Pinpoint the cell where the given text exists, returning its [x, y] midpoint coordinate. 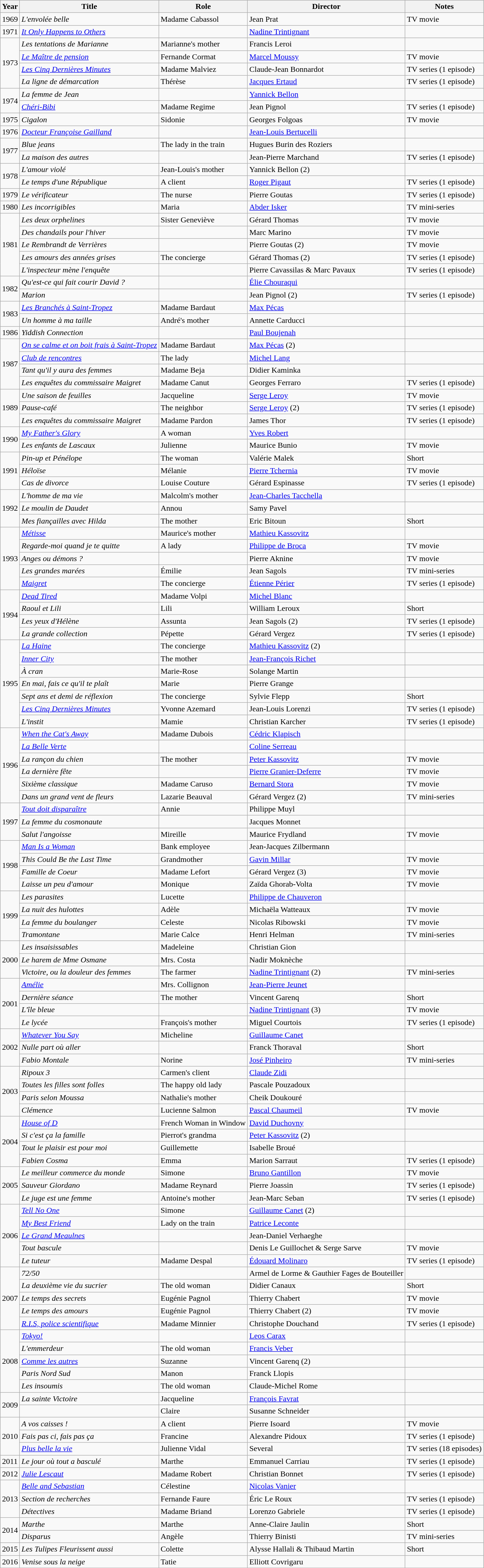
Anges ou démons ? [89, 558]
Malcolm's mother [203, 496]
Pépette [203, 634]
Franck Thoraval [326, 1047]
Belle and Sebastian [89, 1486]
Le moulin de Daudet [89, 508]
Madame Despal [203, 1261]
Roger Pigaut [326, 182]
Les amours des années grises [89, 257]
Dernière séance [89, 997]
Yannick Bellon [326, 94]
1973 [10, 63]
Pierre Joassin [326, 1185]
Michel Lang [326, 357]
Le lycée [89, 1022]
L'emmerdeur [89, 1348]
Christian Bonnet [326, 1474]
La sainte Victoire [89, 1399]
Philippe Muyl [326, 809]
Madame Cabassol [203, 19]
Mamie [203, 721]
Thierry Chabert (2) [326, 1311]
Jean-François Richet [326, 659]
1981 [10, 245]
Dans un grand vent de fleurs [89, 797]
Un homme à ma taille [89, 320]
Madame Volpi [203, 596]
Thérèse [203, 82]
Title [89, 7]
L'instit [89, 721]
Bank employee [203, 847]
This Could Be the Last Time [89, 859]
Marie Calce [203, 934]
Salut l'angoisse [89, 834]
Sept ans et demi de réflexion [89, 696]
On se calme et on boit frais à Saint-Tropez [89, 345]
Ripoux 3 [89, 1072]
The neighbor [203, 408]
L'homme de ma vie [89, 496]
Famille de Coeur [89, 872]
Madame Dubois [203, 734]
Peter Kassovitz [326, 759]
Gérard Vergez (2) [326, 797]
1986 [10, 332]
Mireille [203, 834]
André's mother [203, 320]
Tant qu'il y aura des femmes [89, 370]
R.I.S, police scientifique [89, 1323]
Antoine's mother [203, 1198]
Pascale Pouzadoux [326, 1085]
Nadir Moknèche [326, 960]
Vincent Garenq (2) [326, 1361]
Jean Pignol [326, 107]
Philippe de Chauveron [326, 897]
Valérie Malek [326, 458]
The nurse [203, 195]
Une saison de feuilles [89, 395]
Jean-Charles Tacchella [326, 496]
L'amour violé [89, 170]
Emmanuel Carriau [326, 1461]
Emma [203, 1160]
Tokyo! [89, 1336]
Pierre Goutas (2) [326, 245]
Lucette [203, 897]
Alexandre Pidoux [326, 1436]
Jean-Louis's mother [203, 170]
Grandmother [203, 859]
Julienne Vidal [203, 1449]
2015 [10, 1549]
2002 [10, 1047]
Vincent Garenq [326, 997]
2010 [10, 1436]
Toutes les filles sont folles [89, 1085]
Le temps d'une République [89, 182]
Maurice Bunio [326, 445]
1989 [10, 408]
Role [203, 7]
Les enfants de Lascaux [89, 445]
Gérard Espinasse [326, 483]
Le juge est une femme [89, 1198]
Thierry Chabert [326, 1298]
1971 [10, 32]
Le temps des secrets [89, 1298]
Marie [203, 684]
Docteur Françoise Gailland [89, 132]
Comme les autres [89, 1361]
Jean Sagols (2) [326, 621]
Cas de divorce [89, 483]
Dead Tired [89, 596]
Tout le plaisir est pour moi [89, 1148]
La dernière fête [89, 772]
1987 [10, 364]
En mai, fais ce qu'il te plaît [89, 684]
2013 [10, 1499]
Pierre Tchernia [326, 470]
1982 [10, 289]
Pierrot's grandma [203, 1135]
My Best Friend [89, 1223]
Madame Minnier [203, 1323]
Mrs. Costa [203, 960]
Célestine [203, 1486]
Max Pécas [326, 307]
Les incorrigibles [89, 207]
Marion Sarraut [326, 1160]
Étienne Périer [326, 584]
Julienne [203, 445]
Pierre Aknine [326, 558]
Madame Canut [203, 383]
Jacques Monnet [326, 822]
Nadine Trintignant (2) [326, 972]
Whatever You Say [89, 1035]
A vos caisses ! [89, 1424]
Clémence [89, 1110]
House of D [89, 1123]
Jean-Marc Seban [326, 1198]
Paul Boujenah [326, 332]
1979 [10, 195]
Yannick Bellon (2) [326, 170]
La ligne de démarcation [89, 82]
Les Branchés à Saint-Tropez [89, 307]
La femme du cosmonaute [89, 822]
The woman [203, 458]
Yves Robert [326, 433]
Louise Couture [203, 483]
Hugues Burin des Roziers [326, 144]
Lucienne Salmon [203, 1110]
Gérard Vergez [326, 634]
Jean Sagols [326, 571]
La deuxième vie du sucrier [89, 1286]
Fernande Cormat [203, 57]
Elliott Covrigaru [326, 1561]
Francine [203, 1436]
1996 [10, 765]
La Belle Verte [89, 746]
Claire [203, 1411]
Director [326, 7]
My Father's Glory [89, 433]
Sidonie [203, 119]
Fabio Montale [89, 1060]
1983 [10, 314]
1991 [10, 470]
A lady [203, 546]
2000 [10, 959]
Guillemette [203, 1148]
Jean-Jacques Zilbermann [326, 847]
The lady in the train [203, 144]
Regarde-moi quand je te quitte [89, 546]
Le Grand Meaulnes [89, 1236]
Michel Blanc [326, 596]
Yvonne Azemard [203, 709]
Section de recherches [89, 1499]
Nathalie's mother [203, 1098]
Susanne Schneider [326, 1411]
The lady [203, 357]
Abder Isker [326, 207]
Madame Pardon [203, 420]
Marie-Rose [203, 671]
1998 [10, 866]
Raoul et Lili [89, 609]
Sauveur Giordano [89, 1185]
Plus belle la vie [89, 1449]
Man Is a Woman [89, 847]
Serge Leroy [326, 395]
Lorenzo Gabriele [326, 1511]
Le temps des amours [89, 1311]
Si c'est ça la famille [89, 1135]
Christian Karcher [326, 721]
Annette Carducci [326, 320]
Disparus [89, 1536]
L'inspecteur mène l'enquête [89, 270]
À cran [89, 671]
Mathieu Kassovitz [326, 533]
Les tentations de Marianne [89, 44]
Maria [203, 207]
Nadine Trintignant [326, 32]
Armel de Lorme & Gauthier Fages de Bouteiller [326, 1273]
Denis Le Guillochet & Serge Sarve [326, 1248]
Isabelle Broué [326, 1148]
1974 [10, 100]
Sixième classique [89, 784]
2007 [10, 1298]
La nuit des hulottes [89, 909]
Paris selon Moussa [89, 1098]
Madame Caruso [203, 784]
Gérard Vergez (3) [326, 872]
François's mother [203, 1022]
2005 [10, 1185]
2003 [10, 1091]
Club de rencontres [89, 357]
Maurice Frydland [326, 834]
1975 [10, 119]
Michaëla Watteaux [326, 909]
Alysse Hallali & Thibaud Martin [326, 1549]
Suzanne [203, 1361]
Chéri-Bibi [89, 107]
Notes [444, 7]
1993 [10, 558]
2009 [10, 1405]
Lady on the train [203, 1223]
Le Maître de pension [89, 57]
Pierre Goutas [326, 195]
Sister Geneviève [203, 220]
Patrice Leconte [326, 1223]
Manon [203, 1374]
Nulle part où aller [89, 1047]
Didier Kaminka [326, 370]
La grande collection [89, 634]
Laisse un peu d'amour [89, 884]
Mes fiançailles avec Hilda [89, 521]
La femme de Jean [89, 94]
Les grandes marées [89, 571]
José Pinheiro [326, 1060]
Les insoumis [89, 1386]
Fabien Cosma [89, 1160]
2011 [10, 1461]
Madame Reynard [203, 1185]
L'envolée belle [89, 19]
Peter Kassovitz (2) [326, 1135]
Didier Canaux [326, 1286]
1977 [10, 151]
Eric Bitoun [326, 521]
Yiddish Connection [89, 332]
Several [326, 1449]
Max Pécas (2) [326, 345]
Thierry Binisti [326, 1536]
Mélanie [203, 470]
La rançon du chien [89, 759]
Les deux orphelines [89, 220]
Jean-Daniel Verhaeghe [326, 1236]
Pause-café [89, 408]
Nadine Trintignant (3) [326, 1010]
Le vérificateur [89, 195]
Des chandails pour l'hiver [89, 232]
Jean-Louis Lorenzi [326, 709]
Angèle [203, 1536]
Tell No One [89, 1211]
French Woman in Window [203, 1123]
Jean-Pierre Marchand [326, 157]
Zaïda Ghorab-Volta [326, 884]
La Haine [89, 646]
Édouard Molinaro [326, 1261]
Nicolas Vanier [326, 1486]
Tatie [203, 1561]
1992 [10, 508]
Guillaume Canet [326, 1035]
Lazarie Beauval [203, 797]
Serge Leroy (2) [326, 408]
1994 [10, 615]
Mathieu Kassovitz (2) [326, 646]
Lili [203, 609]
Le jour où tout a basculé [89, 1461]
When the Cat's Away [89, 734]
Héloïse [89, 470]
Madame Briand [203, 1511]
James Thor [326, 420]
Madame Robert [203, 1474]
Le meilleur commerce du monde [89, 1173]
Claude Zidi [326, 1072]
Bruno Gantillon [326, 1173]
L'île bleue [89, 1010]
Jean-Louis Bertucelli [326, 132]
Gérard Thomas (2) [326, 257]
TV series (18 episodes) [444, 1449]
Gavin Millar [326, 859]
Cheik Doukouré [326, 1098]
Georges Ferraro [326, 383]
Jean Pignol (2) [326, 295]
Éric Le Roux [326, 1499]
Solange Martin [326, 671]
Leos Carax [326, 1336]
Détectives [89, 1511]
The farmer [203, 972]
Fais pas ci, fais pas ça [89, 1436]
Mrs. Collignon [203, 985]
Victoire, ou la douleur des femmes [89, 972]
Philippe de Broca [326, 546]
Marcel Moussy [326, 57]
Anne-Claire Jaulin [326, 1524]
Tramontane [89, 934]
La femme du boulanger [89, 922]
Cédric Klapisch [326, 734]
Pascal Chaumeil [326, 1110]
1995 [10, 684]
Les parasites [89, 897]
Francis Leroi [326, 44]
Coline Serreau [326, 746]
Le Rembrandt de Verrières [89, 245]
Jacques Ertaud [326, 82]
Les insaisissables [89, 947]
Métisse [89, 533]
Le harem de Mme Osmane [89, 960]
Blue jeans [89, 144]
Amélie [89, 985]
Marion [89, 295]
Fernande Faure [203, 1499]
Madeleine [203, 947]
Celeste [203, 922]
William Leroux [326, 609]
Venise sous la neige [89, 1561]
Jean Prat [326, 19]
Miguel Courtois [326, 1022]
Pierre Cavassilas & Marc Pavaux [326, 270]
Tout doit disparaître [89, 809]
Christophe Douchand [326, 1323]
Madame Malviez [203, 69]
Christian Gion [326, 947]
Pierre Granier-Deferre [326, 772]
Micheline [203, 1035]
Le tuteur [89, 1261]
Henri Helman [326, 934]
Sylvie Flepp [326, 696]
2004 [10, 1141]
Nicolas Ribowski [326, 922]
François Favrat [326, 1399]
Assunta [203, 621]
2012 [10, 1474]
Monique [203, 884]
Annie [203, 809]
Madame Regime [203, 107]
Colette [203, 1549]
Claude-Michel Rome [326, 1386]
David Duchovny [326, 1123]
La maison des autres [89, 157]
Julie Lescaut [89, 1474]
Samy Pavel [326, 508]
1978 [10, 176]
2008 [10, 1361]
Franck Llopis [326, 1374]
Adèle [203, 909]
72/50 [89, 1273]
It Only Happens to Others [89, 32]
Pin-up et Pénélope [89, 458]
Paris Nord Sud [89, 1374]
1999 [10, 916]
Qu'est-ce qui fait courir David ? [89, 282]
Annou [203, 508]
2006 [10, 1236]
Carmen's client [203, 1072]
2014 [10, 1530]
Madame Beja [203, 370]
Georges Folgoas [326, 119]
Les yeux d'Hélène [89, 621]
Tout bascule [89, 1248]
Gérard Thomas [326, 220]
Marianne's mother [203, 44]
Norine [203, 1060]
Jean-Pierre Jeunet [326, 985]
1969 [10, 19]
Francis Veber [326, 1348]
1980 [10, 207]
The happy old lady [203, 1085]
Pierre Isoard [326, 1424]
Maigret [89, 584]
Inner City [89, 659]
A woman [203, 433]
Year [10, 7]
Madame Lefort [203, 872]
Maurice's mother [203, 533]
Marc Marino [326, 232]
Émilie [203, 571]
2016 [10, 1561]
Cigalon [89, 119]
2001 [10, 1004]
Claude-Jean Bonnardot [326, 69]
Bernard Stora [326, 784]
Les Tulipes Fleurissent aussi [89, 1549]
Guillaume Canet (2) [326, 1211]
1976 [10, 132]
Pierre Grange [326, 684]
1990 [10, 439]
1997 [10, 822]
Élie Chouraqui [326, 282]
